Return the [x, y] coordinate for the center point of the cell that contains the specified text.  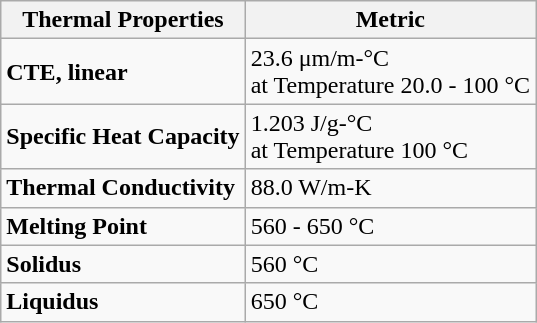
Solidus [123, 264]
Thermal Conductivity [123, 188]
Thermal Properties [123, 20]
560 °C [390, 264]
Specific Heat Capacity [123, 136]
560 - 650 °C [390, 226]
Metric [390, 20]
1.203 J/g-°Cat Temperature 100 °C [390, 136]
23.6 μm/m-°Cat Temperature 20.0 - 100 °C [390, 72]
Liquidus [123, 302]
Melting Point [123, 226]
CTE, linear [123, 72]
650 °C [390, 302]
88.0 W/m-K [390, 188]
